Pinpoint the cell where the given text exists, returning its [X, Y] midpoint coordinate. 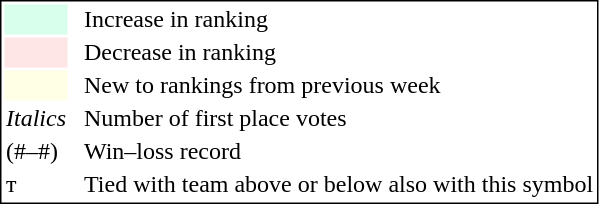
Win–loss record [338, 151]
Number of first place votes [338, 119]
Tied with team above or below also with this symbol [338, 185]
Italics [36, 119]
т [36, 185]
Increase in ranking [338, 19]
(#–#) [36, 151]
New to rankings from previous week [338, 85]
Decrease in ranking [338, 53]
